Output the [x, y] coordinate of the center of the cell containing the given text.  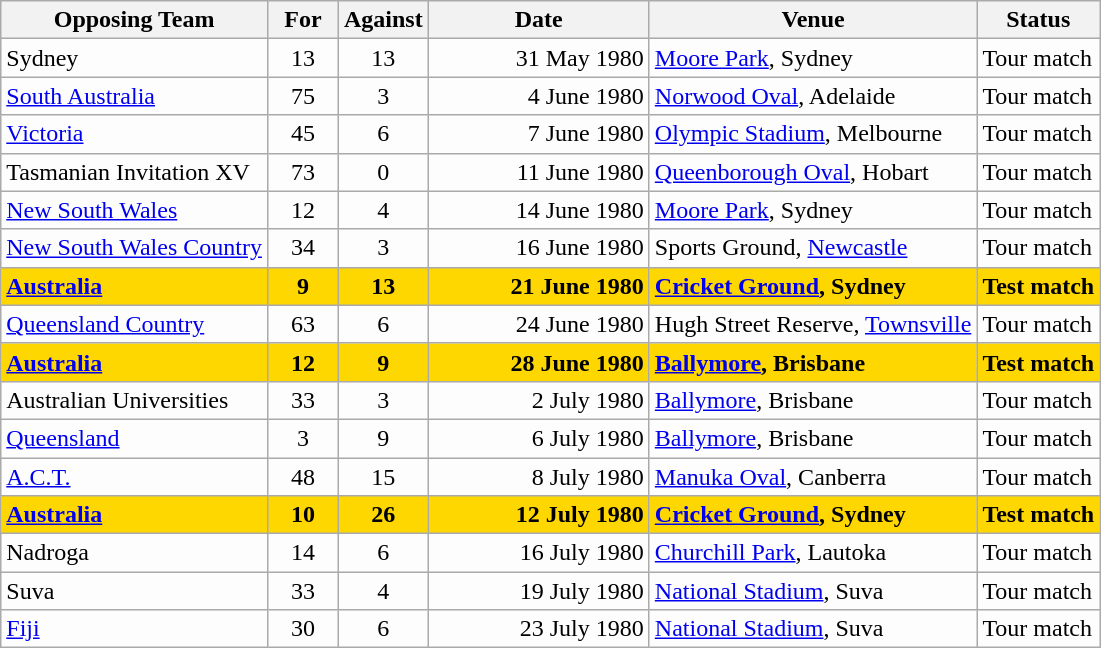
19 July 1980 [538, 591]
Australian Universities [134, 400]
2 July 1980 [538, 400]
73 [302, 172]
Status [1038, 20]
Nadroga [134, 553]
4 June 1980 [538, 96]
Norwood Oval, Adelaide [813, 96]
14 [302, 553]
21 June 1980 [538, 286]
0 [383, 172]
15 [383, 477]
New South Wales Country [134, 248]
63 [302, 324]
Sydney [134, 58]
28 June 1980 [538, 362]
48 [302, 477]
Opposing Team [134, 20]
Victoria [134, 134]
A.C.T. [134, 477]
6 July 1980 [538, 438]
For [302, 20]
New South Wales [134, 210]
31 May 1980 [538, 58]
Date [538, 20]
26 [383, 515]
16 July 1980 [538, 553]
75 [302, 96]
Queenborough Oval, Hobart [813, 172]
30 [302, 629]
7 June 1980 [538, 134]
16 June 1980 [538, 248]
34 [302, 248]
Queensland Country [134, 324]
45 [302, 134]
South Australia [134, 96]
Against [383, 20]
Hugh Street Reserve, Townsville [813, 324]
10 [302, 515]
11 June 1980 [538, 172]
Tasmanian Invitation XV [134, 172]
Suva [134, 591]
23 July 1980 [538, 629]
Churchill Park, Lautoka [813, 553]
Venue [813, 20]
Manuka Oval, Canberra [813, 477]
24 June 1980 [538, 324]
Sports Ground, Newcastle [813, 248]
Olympic Stadium, Melbourne [813, 134]
14 June 1980 [538, 210]
12 July 1980 [538, 515]
Fiji [134, 629]
Queensland [134, 438]
8 July 1980 [538, 477]
